Return the (x, y) coordinate for the center point of the cell that contains the specified text.  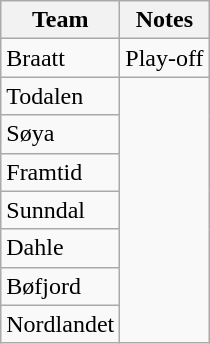
Team (60, 20)
Dahle (60, 248)
Bøfjord (60, 286)
Søya (60, 134)
Notes (164, 20)
Nordlandet (60, 324)
Braatt (60, 58)
Todalen (60, 96)
Framtid (60, 172)
Play-off (164, 58)
Sunndal (60, 210)
